From the cell containing the given text, extract its center point as [X, Y] coordinate. 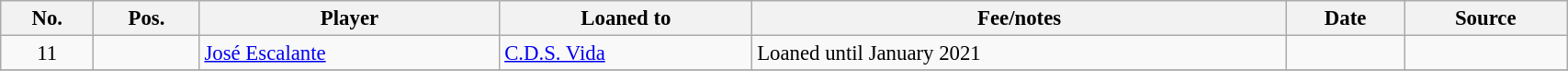
Pos. [147, 18]
Fee/notes [1020, 18]
11 [48, 53]
Loaned to [626, 18]
Date [1345, 18]
No. [48, 18]
C.D.S. Vida [626, 53]
Source [1486, 18]
Loaned until January 2021 [1020, 53]
José Escalante [349, 53]
Player [349, 18]
